From the cell containing the given text, extract its center point as (x, y) coordinate. 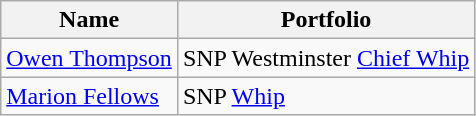
Marion Fellows (90, 96)
SNP Whip (326, 96)
Owen Thompson (90, 58)
Portfolio (326, 20)
SNP Westminster Chief Whip (326, 58)
Name (90, 20)
